Return (X, Y) of the center of cell containing provided text 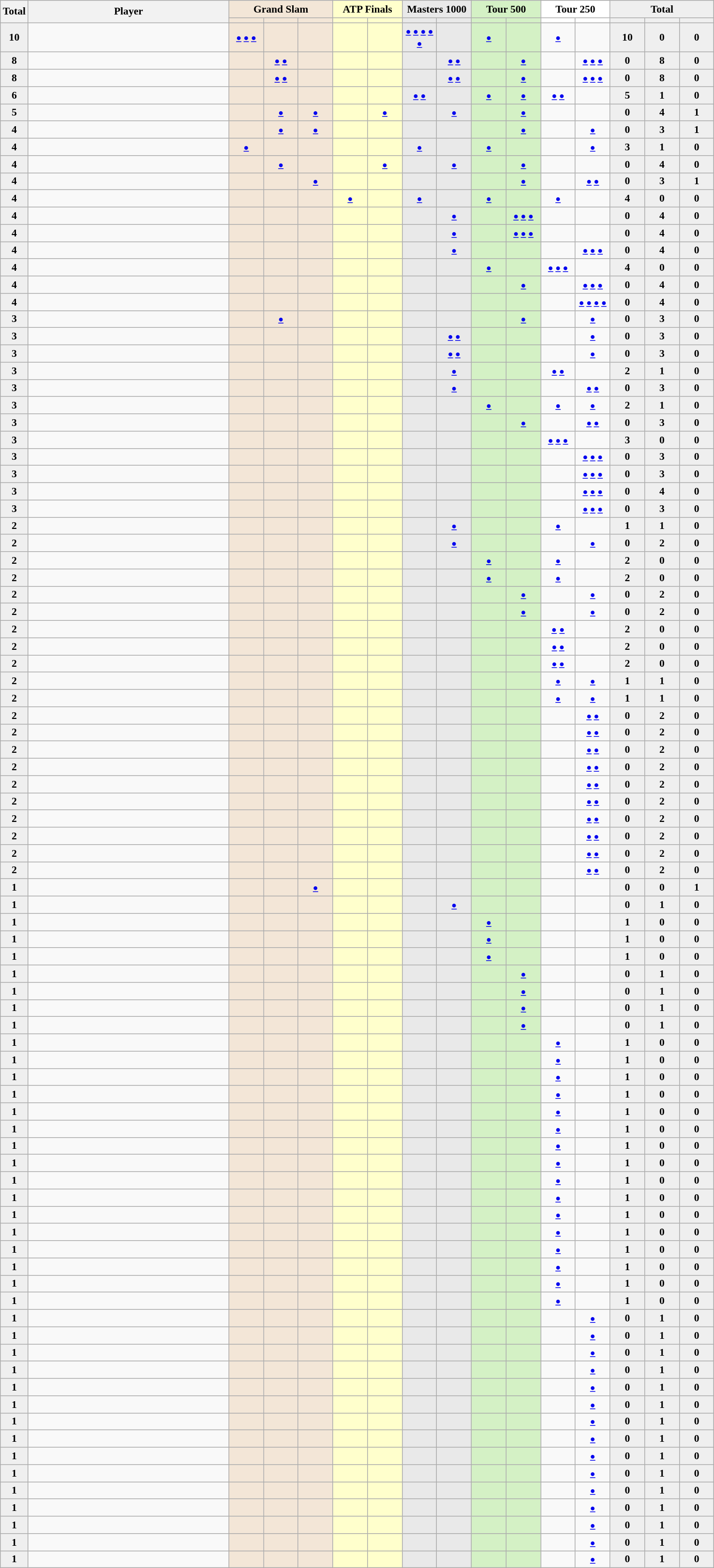
ATP Finals (368, 9)
Tour 250 (576, 9)
Masters 1000 (436, 9)
● ● ● ● (593, 302)
Player (129, 12)
6 (15, 95)
Tour 500 (506, 9)
● ● ● ● ● (419, 38)
Grand Slam (281, 9)
